Output the (x, y) coordinate of the center of the cell containing the given text.  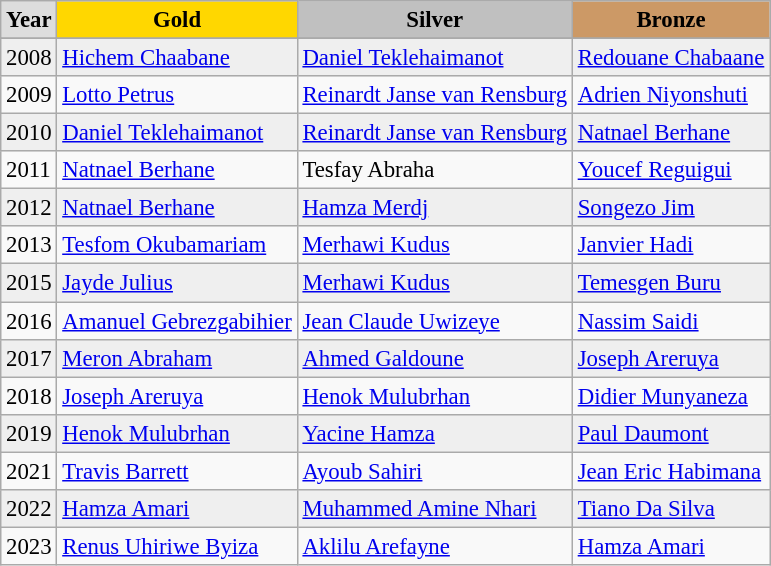
2015 (29, 283)
Adrien Niyonshuti (670, 95)
2013 (29, 245)
2009 (29, 95)
2018 (29, 396)
Muhammed Amine Nhari (434, 509)
Meron Abraham (177, 358)
Hichem Chaabane (177, 58)
Aklilu Arefayne (434, 546)
2023 (29, 546)
Silver (434, 20)
Tiano Da Silva (670, 509)
Lotto Petrus (177, 95)
2016 (29, 321)
Temesgen Buru (670, 283)
Ahmed Galdoune (434, 358)
Ayoub Sahiri (434, 471)
2010 (29, 133)
2022 (29, 509)
Paul Daumont (670, 433)
2011 (29, 170)
Jean Eric Habimana (670, 471)
Nassim Saidi (670, 321)
Tesfom Okubamariam (177, 245)
Bronze (670, 20)
Redouane Chabaane (670, 58)
Youcef Reguigui (670, 170)
Songezo Jim (670, 208)
Year (29, 20)
Tesfay Abraha (434, 170)
Didier Munyaneza (670, 396)
Renus Uhiriwe Byiza (177, 546)
Yacine Hamza (434, 433)
Travis Barrett (177, 471)
Amanuel Gebrezgabihier (177, 321)
Jayde Julius (177, 283)
Hamza Merdj (434, 208)
Gold (177, 20)
Janvier Hadi (670, 245)
2017 (29, 358)
2021 (29, 471)
Jean Claude Uwizeye (434, 321)
2019 (29, 433)
2012 (29, 208)
2008 (29, 58)
